For the text-containing cell, return its midpoint in (X, Y) coordinate format. 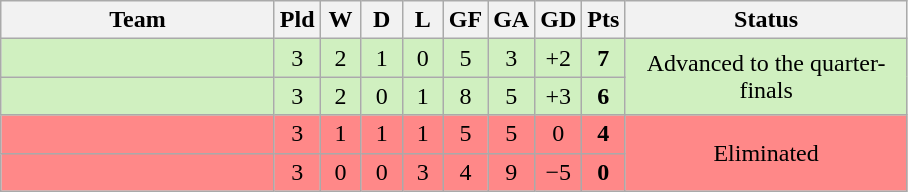
Status (766, 20)
7 (604, 58)
8 (465, 96)
+2 (558, 58)
GA (512, 20)
Eliminated (766, 153)
L (422, 20)
6 (604, 96)
Team (138, 20)
Advanced to the quarter-finals (766, 77)
−5 (558, 172)
W (340, 20)
Pts (604, 20)
GD (558, 20)
Pld (297, 20)
GF (465, 20)
+3 (558, 96)
D (382, 20)
9 (512, 172)
